Capture the cell that displays the provided text and extract its [x, y] central coordinate. 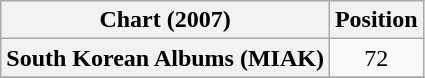
South Korean Albums (MIAK) [166, 58]
Position [376, 20]
72 [376, 58]
Chart (2007) [166, 20]
